Return (x, y) of the center of cell containing provided text 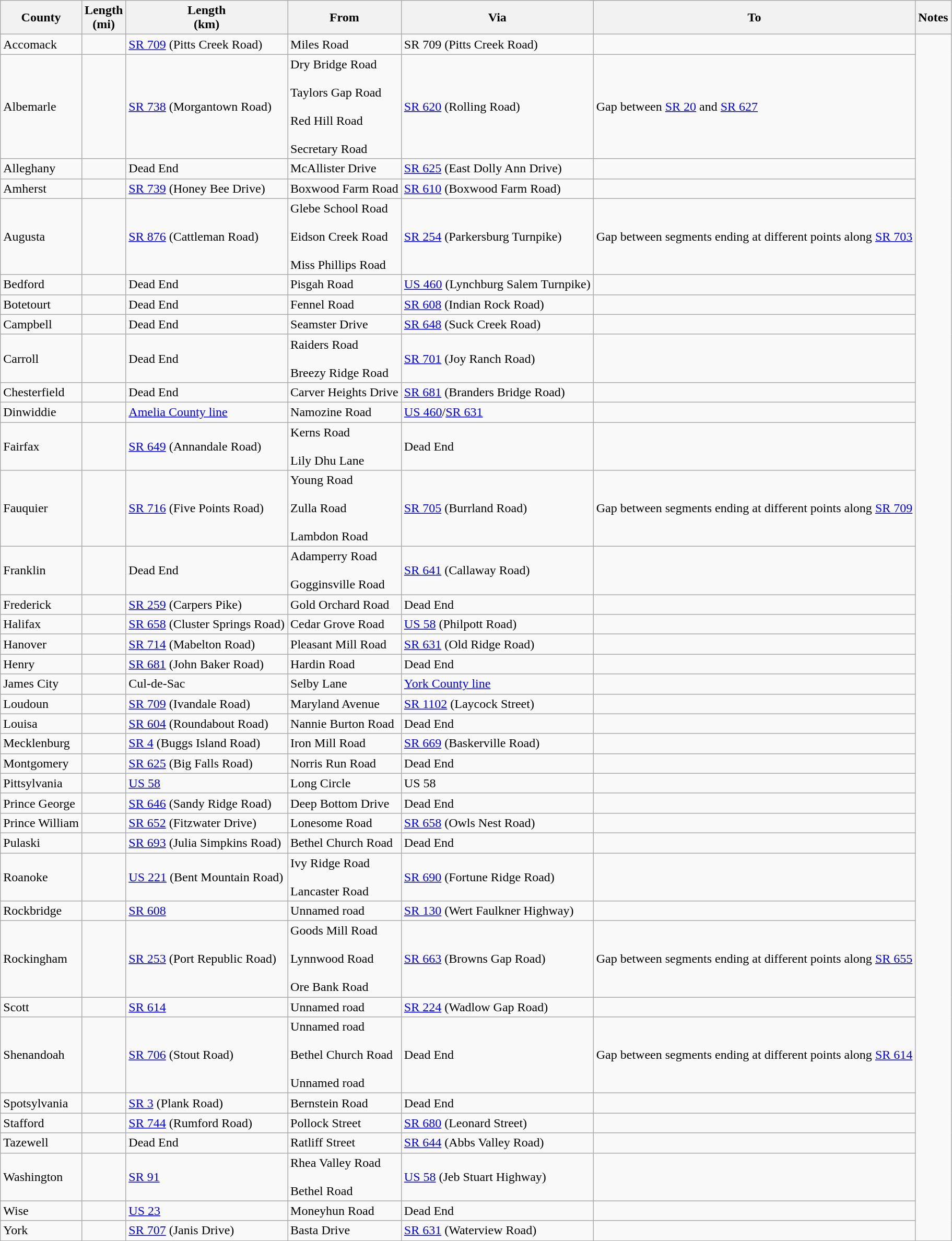
SR 706 (Stout Road) (207, 1055)
Tazewell (41, 1143)
Franklin (41, 571)
Spotsylvania (41, 1103)
Shenandoah (41, 1055)
Gap between segments ending at different points along SR 655 (754, 959)
SR 705 (Burrland Road) (497, 509)
SR 3 (Plank Road) (207, 1103)
SR 707 (Janis Drive) (207, 1231)
Rockbridge (41, 911)
Halifax (41, 624)
SR 631 (Old Ridge Road) (497, 644)
Basta Drive (345, 1231)
Deep Bottom Drive (345, 803)
County (41, 18)
Seamster Drive (345, 324)
SR 625 (East Dolly Ann Drive) (497, 169)
Prince William (41, 823)
Louisa (41, 724)
SR 631 (Waterview Road) (497, 1231)
Accomack (41, 44)
Amherst (41, 188)
Gap between SR 20 and SR 627 (754, 107)
Stafford (41, 1123)
SR 608 (Indian Rock Road) (497, 304)
Wise (41, 1211)
Notes (933, 18)
SR 254 (Parkersburg Turnpike) (497, 237)
Roanoke (41, 877)
SR 744 (Rumford Road) (207, 1123)
SR 610 (Boxwood Farm Road) (497, 188)
US 58 (Jeb Stuart Highway) (497, 1177)
US 58 (Philpott Road) (497, 624)
SR 608 (207, 911)
SR 646 (Sandy Ridge Road) (207, 803)
Prince George (41, 803)
Ratliff Street (345, 1143)
Via (497, 18)
Mecklenburg (41, 743)
Cedar Grove Road (345, 624)
US 460 (Lynchburg Salem Turnpike) (497, 285)
Iron Mill Road (345, 743)
SR 701 (Joy Ranch Road) (497, 358)
York (41, 1231)
To (754, 18)
Unnamed roadBethel Church RoadUnnamed road (345, 1055)
Augusta (41, 237)
Nannie Burton Road (345, 724)
Pollock Street (345, 1123)
Long Circle (345, 783)
Fairfax (41, 446)
SR 604 (Roundabout Road) (207, 724)
SR 259 (Carpers Pike) (207, 605)
US 460/SR 631 (497, 412)
Dinwiddie (41, 412)
SR 738 (Morgantown Road) (207, 107)
Goods Mill RoadLynnwood RoadOre Bank Road (345, 959)
Carroll (41, 358)
SR 669 (Baskerville Road) (497, 743)
Young RoadZulla RoadLambdon Road (345, 509)
SR 644 (Abbs Valley Road) (497, 1143)
Adamperry RoadGogginsville Road (345, 571)
SR 625 (Big Falls Road) (207, 763)
Rhea Valley RoadBethel Road (345, 1177)
McAllister Drive (345, 169)
Loudoun (41, 704)
Moneyhun Road (345, 1211)
From (345, 18)
Fauquier (41, 509)
James City (41, 684)
Hardin Road (345, 664)
SR 680 (Leonard Street) (497, 1123)
SR 1102 (Laycock Street) (497, 704)
SR 693 (Julia Simpkins Road) (207, 843)
Pulaski (41, 843)
SR 648 (Suck Creek Road) (497, 324)
SR 614 (207, 1007)
Montgomery (41, 763)
Namozine Road (345, 412)
Washington (41, 1177)
SR 224 (Wadlow Gap Road) (497, 1007)
Chesterfield (41, 392)
Length(mi) (103, 18)
Length(km) (207, 18)
Amelia County line (207, 412)
Henry (41, 664)
Norris Run Road (345, 763)
US 221 (Bent Mountain Road) (207, 877)
Gold Orchard Road (345, 605)
Lonesome Road (345, 823)
SR 658 (Cluster Springs Road) (207, 624)
Campbell (41, 324)
SR 876 (Cattleman Road) (207, 237)
Boxwood Farm Road (345, 188)
SR 690 (Fortune Ridge Road) (497, 877)
Bethel Church Road (345, 843)
SR 739 (Honey Bee Drive) (207, 188)
Raiders RoadBreezy Ridge Road (345, 358)
SR 253 (Port Republic Road) (207, 959)
Kerns RoadLily Dhu Lane (345, 446)
SR 658 (Owls Nest Road) (497, 823)
SR 716 (Five Points Road) (207, 509)
SR 91 (207, 1177)
Pleasant Mill Road (345, 644)
SR 709 (Ivandale Road) (207, 704)
Fennel Road (345, 304)
Bernstein Road (345, 1103)
Gap between segments ending at different points along SR 614 (754, 1055)
Carver Heights Drive (345, 392)
Miles Road (345, 44)
Scott (41, 1007)
Albemarle (41, 107)
SR 681 (Branders Bridge Road) (497, 392)
Ivy Ridge RoadLancaster Road (345, 877)
Alleghany (41, 169)
Gap between segments ending at different points along SR 709 (754, 509)
Frederick (41, 605)
SR 681 (John Baker Road) (207, 664)
Pittsylvania (41, 783)
SR 663 (Browns Gap Road) (497, 959)
US 23 (207, 1211)
SR 652 (Fitzwater Drive) (207, 823)
Selby Lane (345, 684)
SR 4 (Buggs Island Road) (207, 743)
Botetourt (41, 304)
Rockingham (41, 959)
Dry Bridge RoadTaylors Gap RoadRed Hill RoadSecretary Road (345, 107)
SR 714 (Mabelton Road) (207, 644)
SR 620 (Rolling Road) (497, 107)
Glebe School RoadEidson Creek RoadMiss Phillips Road (345, 237)
York County line (497, 684)
SR 649 (Annandale Road) (207, 446)
Gap between segments ending at different points along SR 703 (754, 237)
Pisgah Road (345, 285)
SR 641 (Callaway Road) (497, 571)
SR 130 (Wert Faulkner Highway) (497, 911)
Hanover (41, 644)
Bedford (41, 285)
Maryland Avenue (345, 704)
Cul-de-Sac (207, 684)
